From the cell containing the given text, extract its center point as [x, y] coordinate. 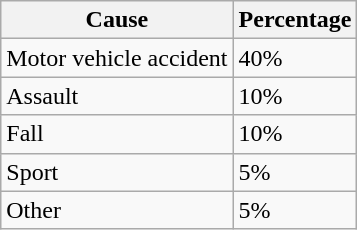
Other [117, 210]
Motor vehicle accident [117, 58]
Fall [117, 134]
Sport [117, 172]
Assault [117, 96]
Percentage [295, 20]
Cause [117, 20]
40% [295, 58]
